Provide the [X, Y] coordinate of the cell's center where the given text is located.  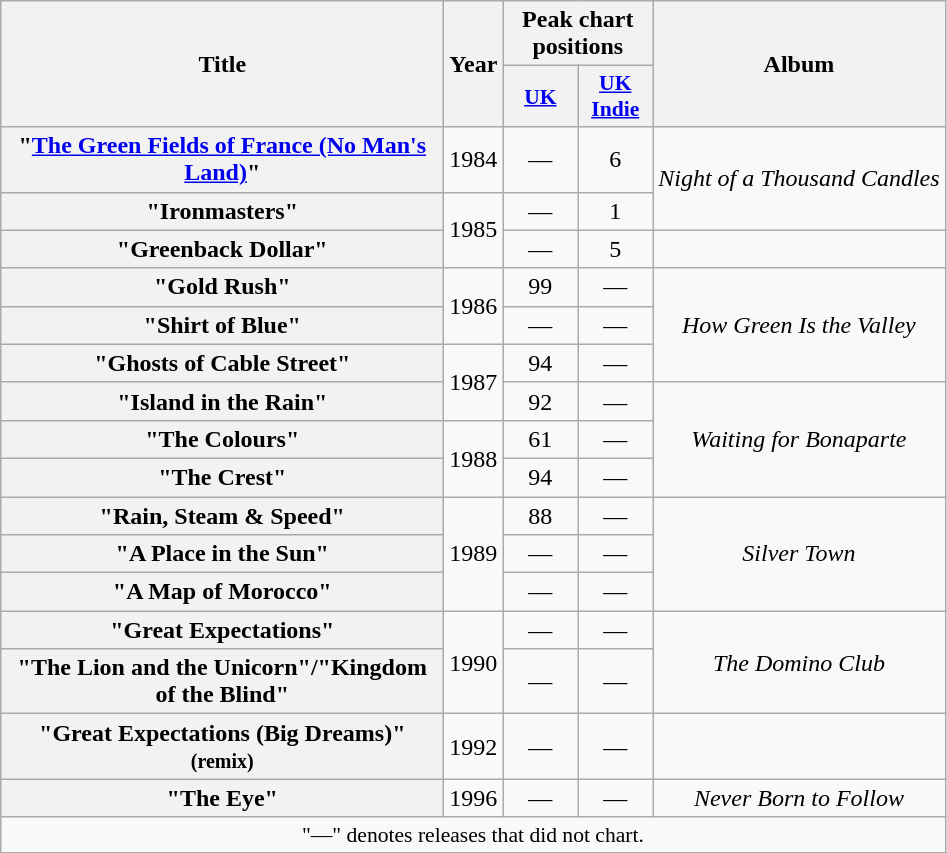
1 [616, 211]
Night of a Thousand Candles [799, 178]
"—" denotes releases that did not chart. [473, 835]
"Shirt of Blue" [222, 325]
Album [799, 64]
Peak chart positions [578, 34]
"Island in the Rain" [222, 401]
"A Map of Morocco" [222, 592]
"The Eye" [222, 798]
"Greenback Dollar" [222, 249]
"A Place in the Sun" [222, 554]
1985 [474, 230]
1989 [474, 553]
99 [540, 287]
Waiting for Bonaparte [799, 439]
5 [616, 249]
1996 [474, 798]
Silver Town [799, 553]
61 [540, 439]
Year [474, 64]
"The Colours" [222, 439]
92 [540, 401]
1984 [474, 160]
88 [540, 515]
"Ghosts of Cable Street" [222, 363]
"The Crest" [222, 477]
The Domino Club [799, 662]
"Rain, Steam & Speed" [222, 515]
"Gold Rush" [222, 287]
How Green Is the Valley [799, 325]
6 [616, 160]
"Ironmasters" [222, 211]
"The Green Fields of France (No Man's Land)" [222, 160]
"Great Expectations (Big Dreams)" (remix) [222, 746]
1988 [474, 458]
Never Born to Follow [799, 798]
Title [222, 64]
1987 [474, 382]
"The Lion and the Unicorn"/"Kingdom of the Blind" [222, 682]
UK Indie [616, 96]
"Great Expectations" [222, 630]
1990 [474, 662]
UK [540, 96]
1986 [474, 306]
1992 [474, 746]
